For the text-containing cell, return its midpoint in [x, y] coordinate format. 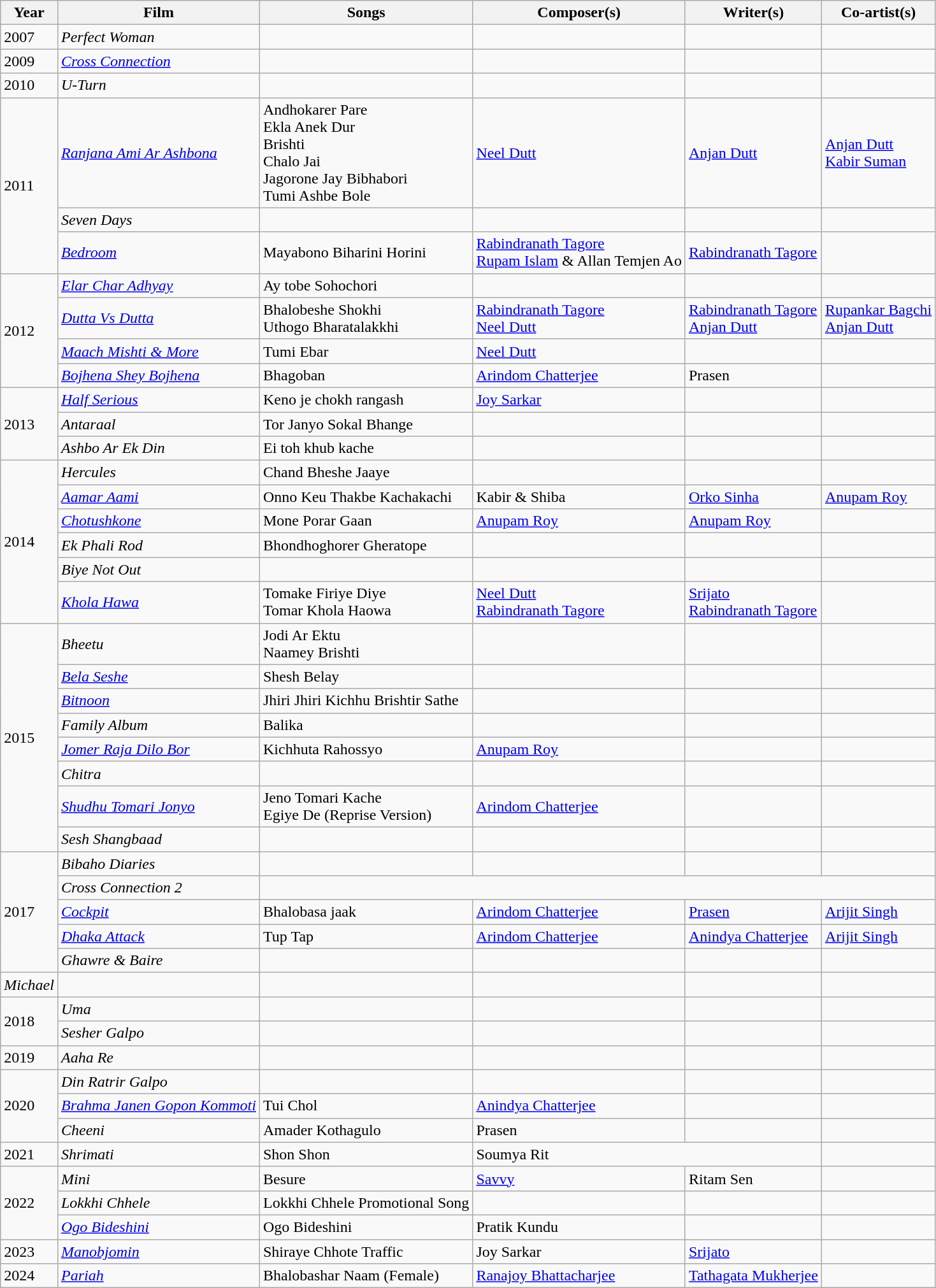
Bela Seshe [158, 676]
Balika [366, 725]
Writer(s) [753, 13]
Pratik Kundu [579, 1227]
Neel DuttRabindranath Tagore [579, 603]
Hercules [158, 473]
2019 [29, 1057]
Cross Connection [158, 61]
Kichhuta Rahossyo [366, 749]
2018 [29, 1021]
Rabindranath TagoreAnjan Dutt [753, 318]
Tup Tap [366, 936]
Bheetu [158, 643]
2007 [29, 37]
Tui Chol [366, 1106]
Soumya Rit [647, 1154]
Elar Char Adhyay [158, 285]
Tor Janyo Sokal Bhange [366, 424]
Chotushkone [158, 521]
Orko Sinha [753, 497]
Bhalobasa jaak [366, 912]
Manobjomin [158, 1252]
Maach Mishti & More [158, 351]
2009 [29, 61]
Sesher Galpo [158, 1033]
Rabindranath TagoreNeel Dutt [579, 318]
Amader Kothagulo [366, 1130]
Aamar Aami [158, 497]
Shudhu Tomari Jonyo [158, 806]
Ei toh khub kache [366, 448]
Mayabono Biharini Horini [366, 252]
Jeno Tomari KacheEgiye De (Reprise Version) [366, 806]
Family Album [158, 725]
Half Serious [158, 399]
Mone Porar Gaan [366, 521]
Perfect Woman [158, 37]
Cockpit [158, 912]
Songs [366, 13]
Anjan Dutt [753, 153]
Aaha Re [158, 1057]
Ay tobe Sohochori [366, 285]
Kabir & Shiba [579, 497]
Bitnoon [158, 701]
Shiraye Chhote Traffic [366, 1252]
Bhalobeshe ShokhiUthogo Bharatalakkhi [366, 318]
Lokkhi Chhele Promotional Song [366, 1203]
Jhiri Jhiri Kichhu Brishtir Sathe [366, 701]
2017 [29, 912]
2014 [29, 541]
Ashbo Ar Ek Din [158, 448]
Antaraal [158, 424]
Pariah [158, 1276]
Ghawre & Baire [158, 961]
U-Turn [158, 85]
Jodi Ar EktuNaamey Brishti [366, 643]
Biye Not Out [158, 569]
2021 [29, 1154]
Film [158, 13]
Ek Phali Rod [158, 545]
2023 [29, 1252]
2024 [29, 1276]
Year [29, 13]
Tomake Firiye DiyeTomar Khola Haowa [366, 603]
Rabindranath TagoreRupam Islam & Allan Temjen Ao [579, 252]
Rabindranath Tagore [753, 252]
Dhaka Attack [158, 936]
Chand Bheshe Jaaye [366, 473]
Bibaho Diaries [158, 863]
Dutta Vs Dutta [158, 318]
Bhagoban [366, 375]
Lokkhi Chhele [158, 1203]
Onno Keu Thakbe Kachakachi [366, 497]
Srijato [753, 1252]
Shon Shon [366, 1154]
Cheeni [158, 1130]
2015 [29, 737]
Michael [29, 985]
Ranjana Ami Ar Ashbona [158, 153]
Bojhena Shey Bojhena [158, 375]
Shesh Belay [366, 676]
Keno je chokh rangash [366, 399]
Sesh Shangbaad [158, 839]
Uma [158, 1009]
Mini [158, 1178]
Tathagata Mukherjee [753, 1276]
2013 [29, 424]
2012 [29, 330]
Cross Connection 2 [158, 888]
Shrimati [158, 1154]
Besure [366, 1178]
Brahma Janen Gopon Kommoti [158, 1106]
Din Ratrir Galpo [158, 1082]
Rupankar BagchiAnjan Dutt [878, 318]
2022 [29, 1203]
Co-artist(s) [878, 13]
Ritam Sen [753, 1178]
Khola Hawa [158, 603]
2011 [29, 185]
2010 [29, 85]
Savvy [579, 1178]
Composer(s) [579, 13]
Bhondhoghorer Gheratope [366, 545]
Andhokarer PareEkla Anek DurBrishtiChalo JaiJagorone Jay BibhaboriTumi Ashbe Bole [366, 153]
Tumi Ebar [366, 351]
Chitra [158, 773]
2020 [29, 1106]
Bhalobashar Naam (Female) [366, 1276]
Anjan DuttKabir Suman [878, 153]
Seven Days [158, 220]
Ranajoy Bhattacharjee [579, 1276]
Bedroom [158, 252]
Jomer Raja Dilo Bor [158, 749]
SrijatoRabindranath Tagore [753, 603]
